Scan for the cell matching the given text and deliver its (X, Y) coordinate at center. 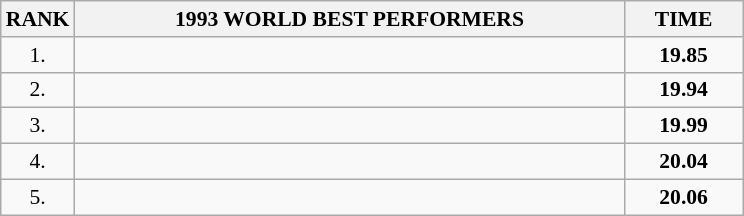
3. (38, 126)
20.06 (684, 197)
5. (38, 197)
TIME (684, 19)
2. (38, 90)
19.99 (684, 126)
19.94 (684, 90)
19.85 (684, 55)
20.04 (684, 162)
RANK (38, 19)
1. (38, 55)
4. (38, 162)
1993 WORLD BEST PERFORMERS (349, 19)
